Provide the (x, y) coordinate of the cell's center where the given text is located.  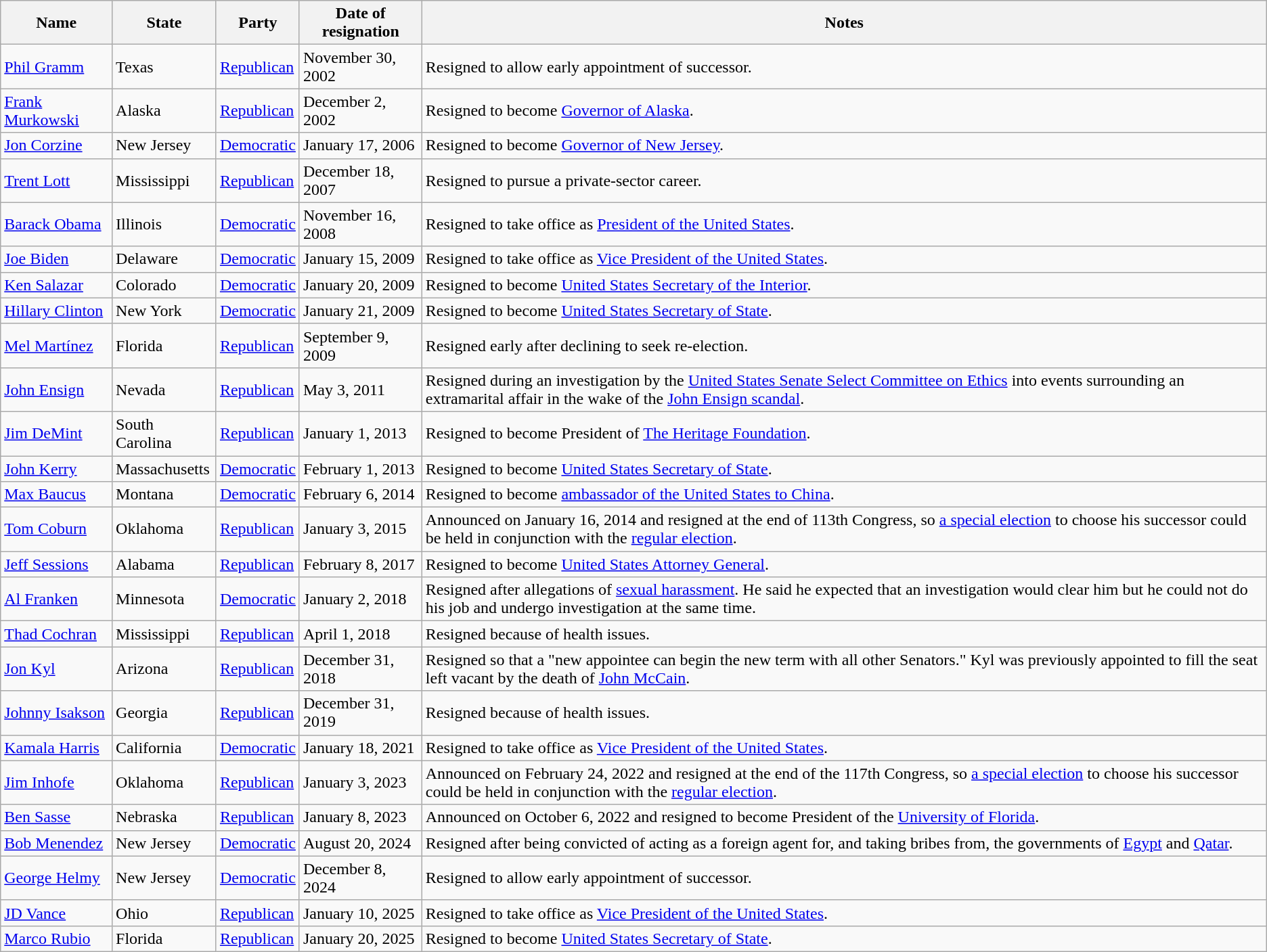
Announced on October 6, 2022 and resigned to become President of the University of Florida. (844, 817)
Jim DeMint (57, 433)
Name (57, 23)
JD Vance (57, 913)
Illinois (164, 225)
Alaska (164, 111)
Alabama (164, 564)
January 21, 2009 (360, 311)
February 6, 2014 (360, 495)
Colorado (164, 285)
Trent Lott (57, 180)
State (164, 23)
January 2, 2018 (360, 599)
November 16, 2008 (360, 225)
Minnesota (164, 599)
John Kerry (57, 469)
February 1, 2013 (360, 469)
January 3, 2015 (360, 529)
January 1, 2013 (360, 433)
January 3, 2023 (360, 782)
Resigned to become Governor of Alaska. (844, 111)
Massachusetts (164, 469)
Party (257, 23)
Resigned after being convicted of acting as a foreign agent for, and taking bribes from, the governments of Egypt and Qatar. (844, 843)
December 2, 2002 (360, 111)
Notes (844, 23)
Ken Salazar (57, 285)
South Carolina (164, 433)
February 8, 2017 (360, 564)
Hillary Clinton (57, 311)
Marco Rubio (57, 938)
December 18, 2007 (360, 180)
California (164, 748)
September 9, 2009 (360, 345)
Date of resignation (360, 23)
Resigned early after declining to seek re-election. (844, 345)
December 31, 2018 (360, 668)
December 8, 2024 (360, 878)
New York (164, 311)
Nevada (164, 390)
January 15, 2009 (360, 259)
January 17, 2006 (360, 145)
Joe Biden (57, 259)
Georgia (164, 713)
Nebraska (164, 817)
Phil Gramm (57, 66)
George Helmy (57, 878)
January 8, 2023 (360, 817)
Thad Cochran (57, 634)
Montana (164, 495)
Resigned to become Governor of New Jersey. (844, 145)
Kamala Harris (57, 748)
Frank Murkowski (57, 111)
Texas (164, 66)
Jon Corzine (57, 145)
November 30, 2002 (360, 66)
Al Franken (57, 599)
Resigned to become United States Attorney General. (844, 564)
Barack Obama (57, 225)
Arizona (164, 668)
Jeff Sessions (57, 564)
April 1, 2018 (360, 634)
Tom Coburn (57, 529)
Bob Menendez (57, 843)
Resigned to take office as President of the United States. (844, 225)
Resigned to become President of The Heritage Foundation. (844, 433)
Jon Kyl (57, 668)
Resigned to become United States Secretary of the Interior. (844, 285)
Max Baucus (57, 495)
Johnny Isakson (57, 713)
Mel Martínez (57, 345)
January 20, 2009 (360, 285)
August 20, 2024 (360, 843)
January 18, 2021 (360, 748)
John Ensign (57, 390)
December 31, 2019 (360, 713)
Resigned to become ambassador of the United States to China. (844, 495)
Ben Sasse (57, 817)
May 3, 2011 (360, 390)
Jim Inhofe (57, 782)
Resigned to pursue a private-sector career. (844, 180)
Delaware (164, 259)
Ohio (164, 913)
January 20, 2025 (360, 938)
January 10, 2025 (360, 913)
